Output the (x, y) coordinate of the center of the cell containing the given text.  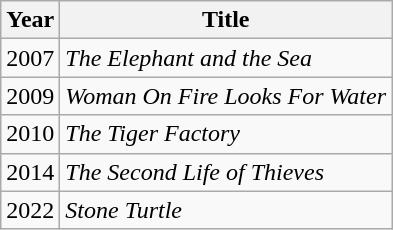
2010 (30, 134)
The Second Life of Thieves (226, 172)
2014 (30, 172)
The Elephant and the Sea (226, 58)
The Tiger Factory (226, 134)
Woman On Fire Looks For Water (226, 96)
Year (30, 20)
2007 (30, 58)
Title (226, 20)
2022 (30, 210)
2009 (30, 96)
Stone Turtle (226, 210)
